Find where the given text appears and provide that cell's center as [x, y] coordinate. 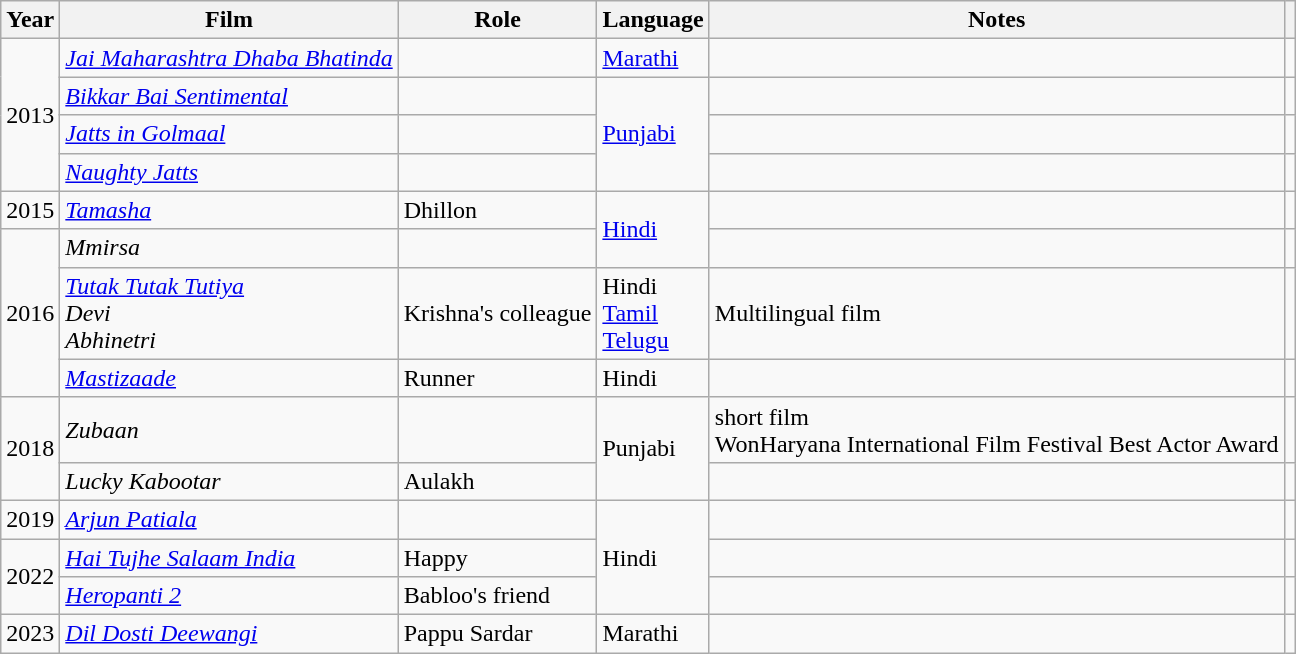
Tutak Tutak TutiyaDeviAbhinetri [229, 313]
Dhillon [498, 210]
2015 [30, 210]
Zubaan [229, 430]
Tamasha [229, 210]
Multilingual film [996, 313]
Jatts in Golmaal [229, 134]
2013 [30, 115]
Pappu Sardar [498, 634]
Film [229, 20]
2019 [30, 519]
Krishna's colleague [498, 313]
2018 [30, 448]
short filmWonHaryana International Film Festival Best Actor Award [996, 430]
Heropanti 2 [229, 596]
2016 [30, 313]
Jai Maharashtra Dhaba Bhatinda [229, 58]
Bikkar Bai Sentimental [229, 96]
Notes [996, 20]
2023 [30, 634]
HindiTamilTelugu [653, 313]
Happy [498, 557]
Mastizaade [229, 378]
Dil Dosti Deewangi [229, 634]
Arjun Patiala [229, 519]
Naughty Jatts [229, 172]
Language [653, 20]
Hai Tujhe Salaam India [229, 557]
Aulakh [498, 481]
Lucky Kabootar [229, 481]
Role [498, 20]
Runner [498, 378]
Year [30, 20]
Babloo's friend [498, 596]
2022 [30, 576]
Mmirsa [229, 248]
